Locate the cell with the specified text and output its (x, y) center coordinate. 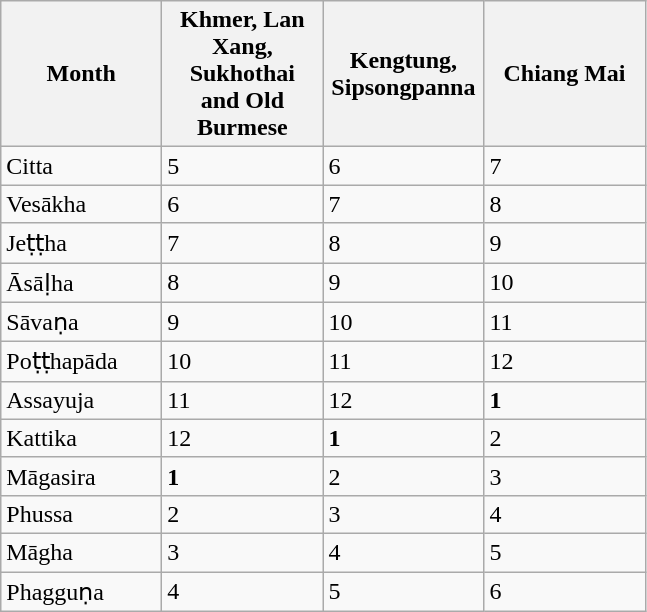
Phagguṇa (82, 592)
Phussa (82, 514)
Poṭṭhapāda (82, 362)
Assayuja (82, 400)
Chiang Mai (564, 74)
Kattika (82, 438)
Jeṭṭha (82, 243)
Kengtung, Sipsongpanna (404, 74)
Āsāḷha (82, 282)
Māgha (82, 552)
Month (82, 74)
Khmer, Lan Xang, Sukhothai and Old Burmese (242, 74)
Māgasira (82, 476)
Vesākha (82, 204)
Sāvaṇa (82, 322)
Citta (82, 166)
